For the text-containing cell, return its midpoint in (X, Y) coordinate format. 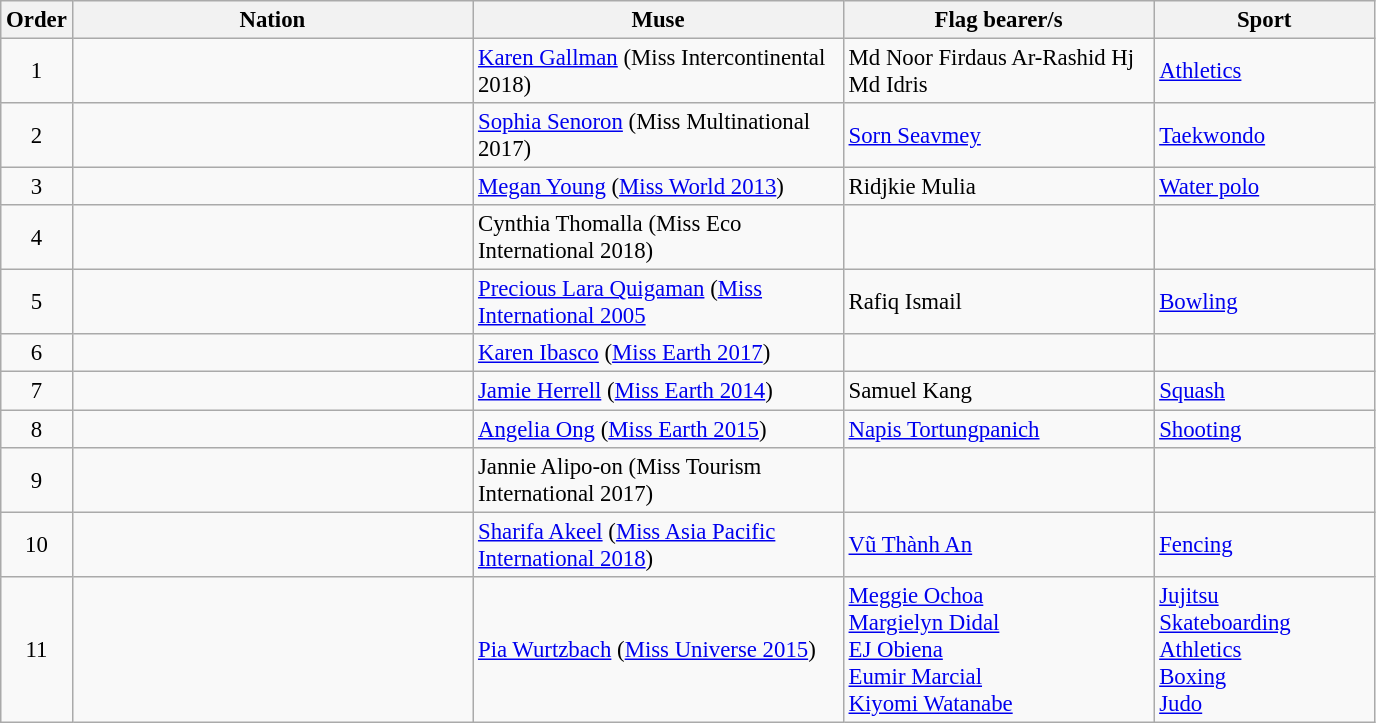
5 (36, 302)
Sorn Seavmey (998, 136)
Pia Wurtzbach (Miss Universe 2015) (658, 649)
Nation (272, 20)
2 (36, 136)
Muse (658, 20)
Flag bearer/s (998, 20)
Bowling (1264, 302)
7 (36, 391)
Vũ Thành An (998, 544)
Karen Ibasco (Miss Earth 2017) (658, 353)
Shooting (1264, 429)
Jannie Alipo-on (Miss Tourism International 2017) (658, 480)
Ridjkie Mulia (998, 187)
Athletics (1264, 72)
JujitsuSkateboardingAthleticsBoxingJudo (1264, 649)
Meggie OchoaMargielyn DidalEJ ObienaEumir MarcialKiyomi Watanabe (998, 649)
Karen Gallman (Miss Intercontinental 2018) (658, 72)
Order (36, 20)
Sophia Senoron (Miss Multinational 2017) (658, 136)
10 (36, 544)
Fencing (1264, 544)
Megan Young (Miss World 2013) (658, 187)
Sharifa Akeel (Miss Asia Pacific International 2018) (658, 544)
Precious Lara Quigaman (Miss International 2005 (658, 302)
Squash (1264, 391)
Taekwondo (1264, 136)
Napis Tortungpanich (998, 429)
9 (36, 480)
Rafiq Ismail (998, 302)
Water polo (1264, 187)
Angelia Ong (Miss Earth 2015) (658, 429)
8 (36, 429)
6 (36, 353)
Cynthia Thomalla (Miss Eco International 2018) (658, 238)
Md Noor Firdaus Ar-Rashid Hj Md Idris (998, 72)
4 (36, 238)
11 (36, 649)
Sport (1264, 20)
Jamie Herrell (Miss Earth 2014) (658, 391)
1 (36, 72)
3 (36, 187)
Samuel Kang (998, 391)
